Find where the given text appears and provide that cell's center as (x, y) coordinate. 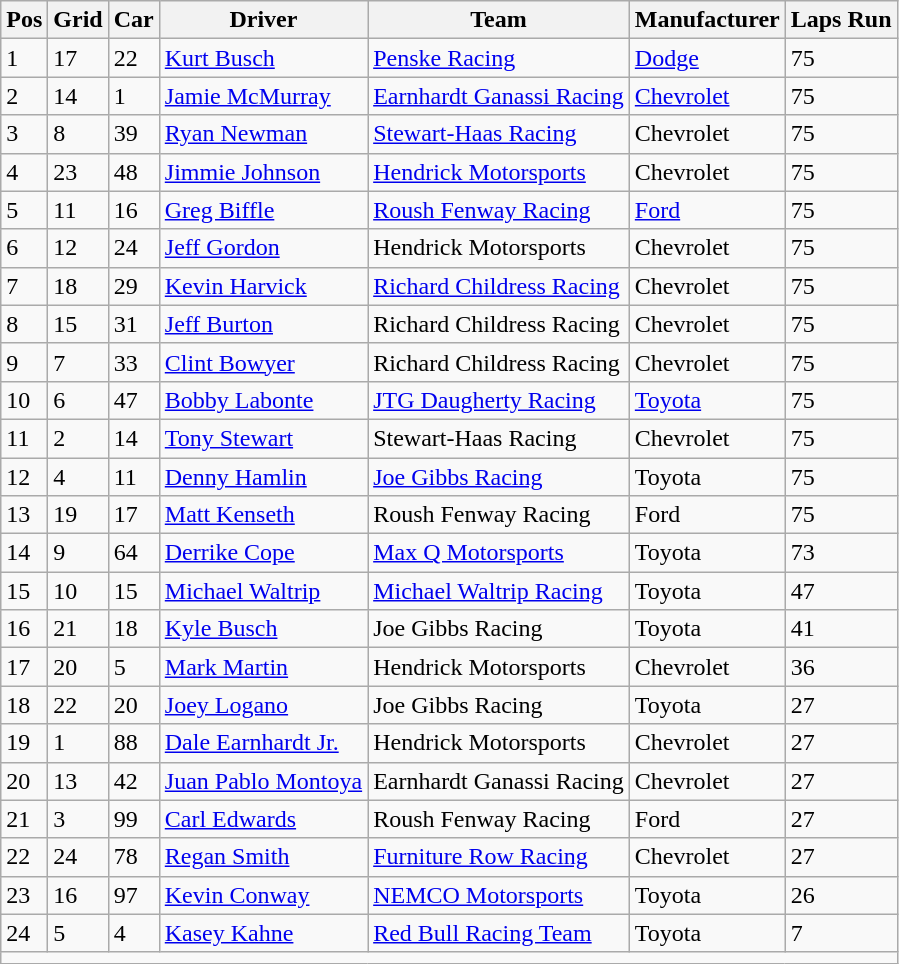
Kasey Kahne (263, 933)
Derrike Cope (263, 553)
Kurt Busch (263, 58)
Dale Earnhardt Jr. (263, 743)
NEMCO Motorsports (499, 895)
99 (134, 819)
Juan Pablo Montoya (263, 781)
39 (134, 134)
Max Q Motorsports (499, 553)
Michael Waltrip (263, 591)
Denny Hamlin (263, 477)
Jeff Gordon (263, 248)
Tony Stewart (263, 438)
29 (134, 286)
Carl Edwards (263, 819)
Grid (78, 20)
26 (841, 895)
Penske Racing (499, 58)
88 (134, 743)
41 (841, 629)
73 (841, 553)
Mark Martin (263, 667)
Jeff Burton (263, 324)
Jimmie Johnson (263, 172)
Laps Run (841, 20)
Manufacturer (707, 20)
Michael Waltrip Racing (499, 591)
48 (134, 172)
64 (134, 553)
Jamie McMurray (263, 96)
Matt Kenseth (263, 515)
JTG Daugherty Racing (499, 400)
36 (841, 667)
42 (134, 781)
Dodge (707, 58)
Greg Biffle (263, 210)
Driver (263, 20)
Car (134, 20)
Furniture Row Racing (499, 857)
Bobby Labonte (263, 400)
78 (134, 857)
Kyle Busch (263, 629)
Pos (24, 20)
Kevin Conway (263, 895)
Clint Bowyer (263, 362)
Ryan Newman (263, 134)
Team (499, 20)
Regan Smith (263, 857)
Kevin Harvick (263, 286)
33 (134, 362)
31 (134, 324)
97 (134, 895)
Joey Logano (263, 705)
Red Bull Racing Team (499, 933)
